Search for the cell housing the specified text and yield its [x, y] center coordinate. 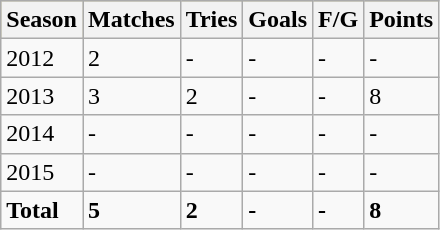
F/G [338, 20]
2013 [42, 96]
Tries [212, 20]
Goals [278, 20]
Points [402, 20]
3 [131, 96]
5 [131, 210]
2015 [42, 172]
Total [42, 210]
2014 [42, 134]
2012 [42, 58]
Season [42, 20]
Matches [131, 20]
